From the cell containing the given text, extract its center point as (x, y) coordinate. 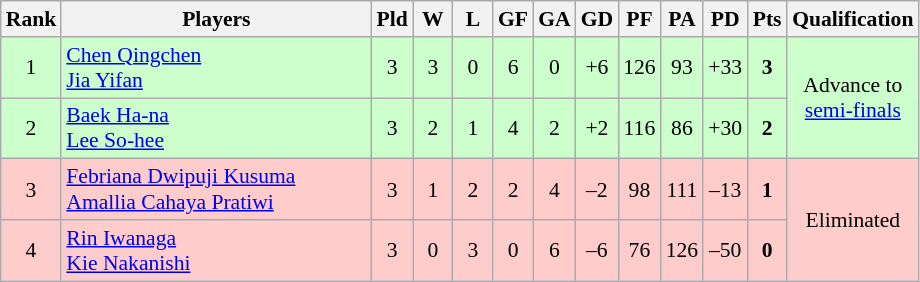
Baek Ha-na Lee So-hee (216, 128)
–2 (598, 190)
–50 (725, 250)
PD (725, 19)
Players (216, 19)
+6 (598, 68)
116 (640, 128)
98 (640, 190)
+2 (598, 128)
+33 (725, 68)
PF (640, 19)
GD (598, 19)
Rin Iwanaga Kie Nakanishi (216, 250)
Pld (392, 19)
+30 (725, 128)
Pts (767, 19)
Eliminated (852, 220)
GF (513, 19)
86 (682, 128)
PA (682, 19)
Qualification (852, 19)
Febriana Dwipuji Kusuma Amallia Cahaya Pratiwi (216, 190)
–13 (725, 190)
Chen Qingchen Jia Yifan (216, 68)
Advance to semi-finals (852, 98)
GA (554, 19)
111 (682, 190)
93 (682, 68)
Rank (32, 19)
L (473, 19)
–6 (598, 250)
76 (640, 250)
W (433, 19)
